Pinpoint the cell where the given text exists, returning its (x, y) midpoint coordinate. 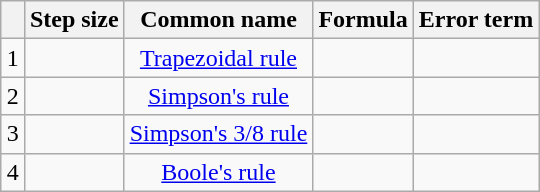
2 (12, 96)
Step size (74, 20)
Simpson's 3/8 rule (218, 134)
Simpson's rule (218, 96)
1 (12, 58)
Common name (218, 20)
3 (12, 134)
Formula (363, 20)
Error term (476, 20)
Trapezoidal rule (218, 58)
Boole's rule (218, 172)
4 (12, 172)
